Pinpoint the cell where the given text exists, returning its [X, Y] midpoint coordinate. 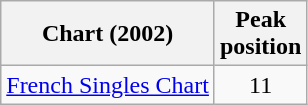
Peakposition [260, 34]
French Singles Chart [108, 85]
Chart (2002) [108, 34]
11 [260, 85]
